Pinpoint the cell where the given text exists, returning its (X, Y) midpoint coordinate. 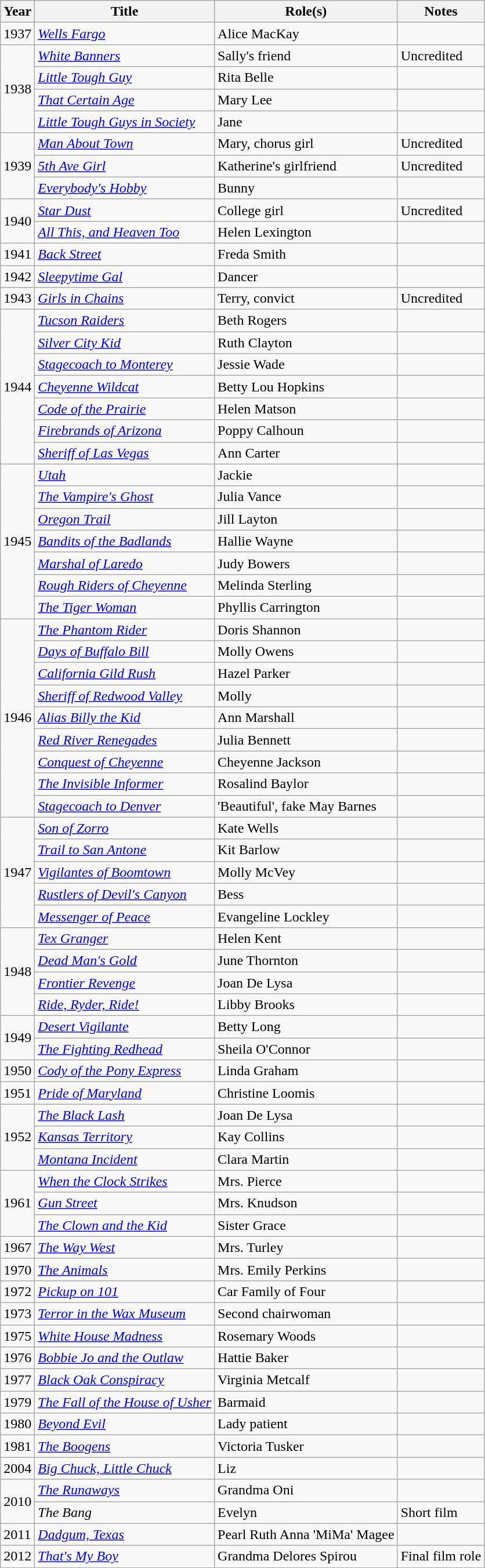
Big Chuck, Little Chuck (125, 1468)
Rustlers of Devil's Canyon (125, 894)
1942 (17, 277)
Notes (441, 12)
Trail to San Antone (125, 850)
Phyllis Carrington (306, 607)
Little Tough Guy (125, 78)
1943 (17, 299)
Terry, convict (306, 299)
Pickup on 101 (125, 1291)
Stagecoach to Monterey (125, 365)
Black Oak Conspiracy (125, 1380)
1949 (17, 1038)
Final film role (441, 1556)
Pride of Maryland (125, 1093)
Mrs. Emily Perkins (306, 1269)
1979 (17, 1402)
Ann Carter (306, 453)
1972 (17, 1291)
Utah (125, 475)
Sheila O'Connor (306, 1049)
Frontier Revenge (125, 983)
Rough Riders of Cheyenne (125, 585)
Sally's friend (306, 56)
Evangeline Lockley (306, 916)
1961 (17, 1203)
Molly McVey (306, 872)
Hattie Baker (306, 1358)
Messenger of Peace (125, 916)
Montana Incident (125, 1159)
Role(s) (306, 12)
Grandma Delores Spirou (306, 1556)
Hallie Wayne (306, 541)
Freda Smith (306, 254)
Virginia Metcalf (306, 1380)
Dead Man's Gold (125, 960)
1981 (17, 1446)
Red River Renegades (125, 740)
Rosalind Baylor (306, 784)
Victoria Tusker (306, 1446)
Kit Barlow (306, 850)
Judy Bowers (306, 563)
'Beautiful', fake May Barnes (306, 806)
Kay Collins (306, 1137)
The Runaways (125, 1490)
That Certain Age (125, 100)
Linda Graham (306, 1071)
White Banners (125, 56)
The Vampire's Ghost (125, 497)
Car Family of Four (306, 1291)
Bobbie Jo and the Outlaw (125, 1358)
The Fall of the House of Usher (125, 1402)
1952 (17, 1137)
Grandma Oni (306, 1490)
Sheriff of Redwood Valley (125, 696)
2012 (17, 1556)
5th Ave Girl (125, 166)
Gun Street (125, 1203)
Beyond Evil (125, 1424)
Son of Zorro (125, 828)
1970 (17, 1269)
Man About Town (125, 144)
Mary Lee (306, 100)
Molly Owens (306, 652)
Wells Fargo (125, 34)
1980 (17, 1424)
Ruth Clayton (306, 343)
Kate Wells (306, 828)
June Thornton (306, 960)
Lady patient (306, 1424)
Ann Marshall (306, 718)
1941 (17, 254)
Ride, Ryder, Ride! (125, 1005)
1973 (17, 1313)
Rita Belle (306, 78)
Julia Vance (306, 497)
Code of the Prairie (125, 409)
Stagecoach to Denver (125, 806)
Bandits of the Badlands (125, 541)
The Animals (125, 1269)
Kansas Territory (125, 1137)
California Gild Rush (125, 674)
Title (125, 12)
2011 (17, 1534)
Doris Shannon (306, 629)
1937 (17, 34)
Mrs. Knudson (306, 1203)
Conquest of Cheyenne (125, 762)
Bunny (306, 188)
Liz (306, 1468)
Second chairwoman (306, 1313)
1977 (17, 1380)
Girls in Chains (125, 299)
Mrs. Turley (306, 1247)
1940 (17, 221)
Desert Vigilante (125, 1027)
Pearl Ruth Anna 'MiMa' Magee (306, 1534)
Sister Grace (306, 1225)
Little Tough Guys in Society (125, 122)
The Black Lash (125, 1115)
Betty Lou Hopkins (306, 387)
Molly (306, 696)
Cheyenne Wildcat (125, 387)
1945 (17, 541)
Mary, chorus girl (306, 144)
Short film (441, 1512)
Alias Billy the Kid (125, 718)
Silver City Kid (125, 343)
Rosemary Woods (306, 1335)
1950 (17, 1071)
Evelyn (306, 1512)
Barmaid (306, 1402)
Days of Buffalo Bill (125, 652)
The Fighting Redhead (125, 1049)
Oregon Trail (125, 519)
1951 (17, 1093)
Jackie (306, 475)
The Boogens (125, 1446)
1948 (17, 971)
Vigilantes of Boomtown (125, 872)
The Bang (125, 1512)
Helen Kent (306, 938)
Libby Brooks (306, 1005)
1946 (17, 718)
White House Madness (125, 1335)
Katherine's girlfriend (306, 166)
Cheyenne Jackson (306, 762)
Terror in the Wax Museum (125, 1313)
Marshal of Laredo (125, 563)
1967 (17, 1247)
1947 (17, 872)
Jill Layton (306, 519)
Star Dust (125, 210)
Sheriff of Las Vegas (125, 453)
Helen Lexington (306, 232)
Back Street (125, 254)
Everybody's Hobby (125, 188)
When the Clock Strikes (125, 1181)
1938 (17, 89)
Firebrands of Arizona (125, 431)
Jessie Wade (306, 365)
Tex Granger (125, 938)
1944 (17, 387)
Jane (306, 122)
Cody of the Pony Express (125, 1071)
Year (17, 12)
1975 (17, 1335)
Dadgum, Texas (125, 1534)
2010 (17, 1501)
The Tiger Woman (125, 607)
Sleepytime Gal (125, 277)
College girl (306, 210)
All This, and Heaven Too (125, 232)
Christine Loomis (306, 1093)
Alice MacKay (306, 34)
Helen Matson (306, 409)
Melinda Sterling (306, 585)
That's My Boy (125, 1556)
Clara Martin (306, 1159)
Dancer (306, 277)
1976 (17, 1358)
Mrs. Pierce (306, 1181)
Tucson Raiders (125, 321)
The Way West (125, 1247)
Betty Long (306, 1027)
1939 (17, 166)
The Invisible Informer (125, 784)
The Clown and the Kid (125, 1225)
Hazel Parker (306, 674)
2004 (17, 1468)
Bess (306, 894)
Beth Rogers (306, 321)
The Phantom Rider (125, 629)
Julia Bennett (306, 740)
Poppy Calhoun (306, 431)
